Determine the [X, Y] coordinate at the center of the cell enclosing the given text.  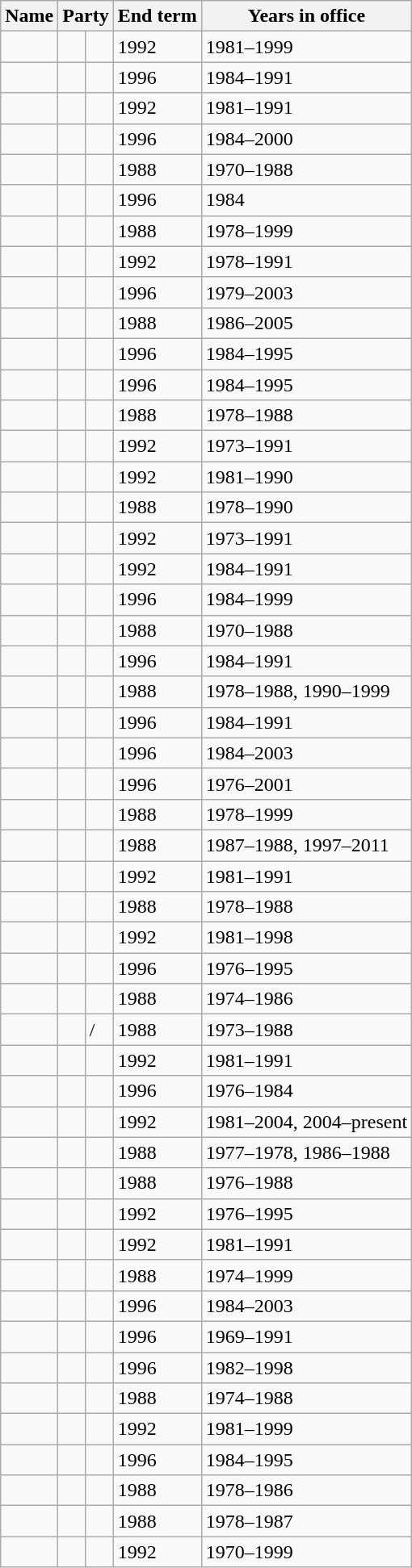
1974–1986 [306, 999]
1984 [306, 200]
1979–2003 [306, 292]
1976–2001 [306, 784]
/ [99, 1030]
1984–1999 [306, 600]
1984–2000 [306, 139]
1978–1988, 1990–1999 [306, 692]
1970–1999 [306, 1552]
Name [29, 16]
1978–1991 [306, 261]
1981–1998 [306, 938]
1982–1998 [306, 1368]
1981–2004, 2004–present [306, 1122]
1974–1988 [306, 1399]
1978–1987 [306, 1521]
1969–1991 [306, 1336]
End term [157, 16]
1978–1990 [306, 508]
Party [86, 16]
1974–1999 [306, 1275]
1977–1978, 1986–1988 [306, 1152]
1987–1988, 1997–2011 [306, 845]
1976–1988 [306, 1183]
1973–1988 [306, 1030]
1981–1990 [306, 477]
1978–1986 [306, 1491]
1976–1984 [306, 1091]
1986–2005 [306, 323]
Years in office [306, 16]
